Provide the (X, Y) coordinate of the cell's center where the given text is located.  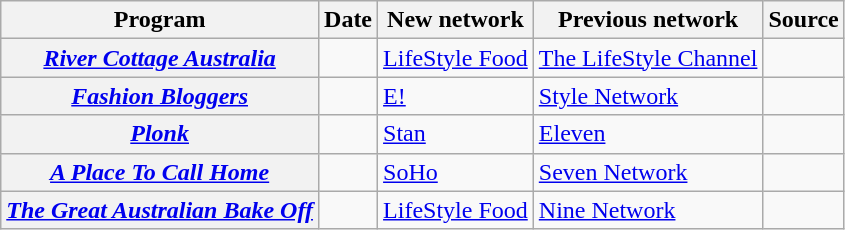
Date (348, 20)
New network (456, 20)
Fashion Bloggers (160, 96)
A Place To Call Home (160, 172)
The LifeStyle Channel (648, 58)
Previous network (648, 20)
Eleven (648, 134)
Source (804, 20)
Plonk (160, 134)
E! (456, 96)
Stan (456, 134)
The Great Australian Bake Off (160, 210)
Nine Network (648, 210)
Seven Network (648, 172)
SoHo (456, 172)
Style Network (648, 96)
River Cottage Australia (160, 58)
Program (160, 20)
